Identify which cell holds the provided text, then report its (x, y) central coordinate. 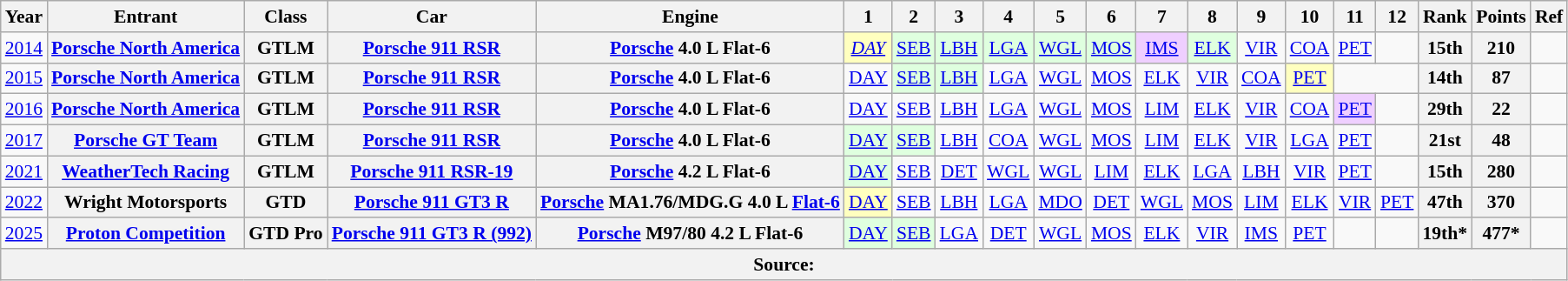
Car (432, 17)
14th (1445, 78)
9 (1261, 17)
48 (1501, 141)
Engine (690, 17)
280 (1501, 171)
22 (1501, 110)
Proton Competition (146, 234)
Class (285, 17)
Source: (784, 264)
Porsche MA1.76/MDG.G 4.0 L Flat-6 (690, 203)
MDO (1060, 203)
2025 (24, 234)
47th (1445, 203)
Porsche 911 RSR-19 (432, 171)
21st (1445, 141)
2021 (24, 171)
2 (914, 17)
3 (959, 17)
Porsche 4.2 L Flat-6 (690, 171)
GTD Pro (285, 234)
11 (1355, 17)
5 (1060, 17)
2015 (24, 78)
370 (1501, 203)
477* (1501, 234)
Rank (1445, 17)
WeatherTech Racing (146, 171)
4 (1008, 17)
Porsche M97/80 4.2 L Flat-6 (690, 234)
GTD (285, 203)
Entrant (146, 17)
12 (1397, 17)
Wright Motorsports (146, 203)
210 (1501, 48)
2022 (24, 203)
6 (1112, 17)
2016 (24, 110)
Porsche GT Team (146, 141)
87 (1501, 78)
10 (1310, 17)
Porsche 911 GT3 R (432, 203)
8 (1213, 17)
1 (869, 17)
Ref (1549, 17)
Points (1501, 17)
Porsche 911 GT3 R (992) (432, 234)
2014 (24, 48)
7 (1162, 17)
2017 (24, 141)
Year (24, 17)
29th (1445, 110)
19th* (1445, 234)
